Determine the [X, Y] coordinate at the center of the cell enclosing the given text.  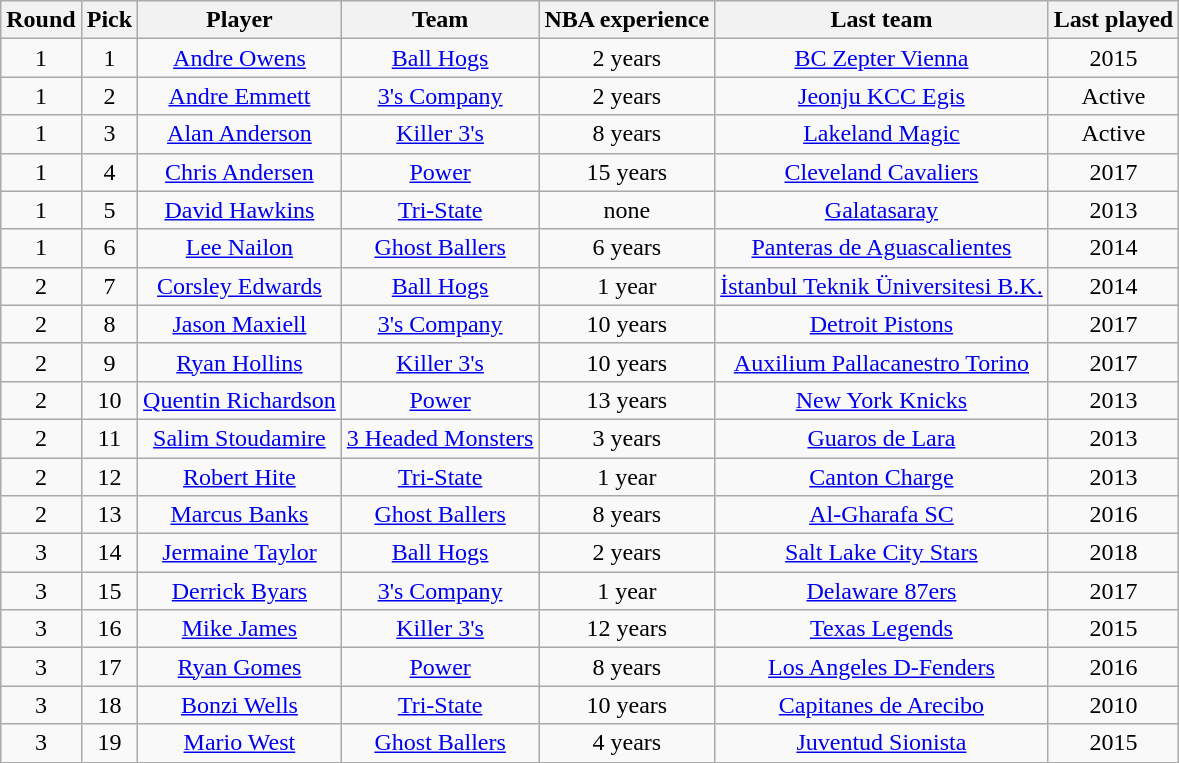
17 [109, 667]
7 [109, 286]
Panteras de Aguascalientes [882, 248]
BC Zepter Vienna [882, 58]
Lee Nailon [240, 248]
Al-Gharafa SC [882, 515]
Andre Emmett [240, 96]
19 [109, 743]
6 [109, 248]
Capitanes de Arecibo [882, 705]
Robert Hite [240, 477]
Andre Owens [240, 58]
Bonzi Wells [240, 705]
Los Angeles D-Fenders [882, 667]
3 Headed Monsters [440, 438]
10 [109, 400]
Cleveland Cavaliers [882, 172]
Mike James [240, 629]
Salim Stoudamire [240, 438]
Lakeland Magic [882, 134]
Marcus Banks [240, 515]
14 [109, 553]
New York Knicks [882, 400]
Pick [109, 20]
İstanbul Teknik Üniversitesi B.K. [882, 286]
Ryan Gomes [240, 667]
none [627, 210]
13 years [627, 400]
9 [109, 362]
Last team [882, 20]
Jermaine Taylor [240, 553]
12 years [627, 629]
Quentin Richardson [240, 400]
Detroit Pistons [882, 324]
Delaware 87ers [882, 591]
2018 [1113, 553]
Galatasaray [882, 210]
Guaros de Lara [882, 438]
4 years [627, 743]
Canton Charge [882, 477]
Ryan Hollins [240, 362]
Mario West [240, 743]
Alan Anderson [240, 134]
Corsley Edwards [240, 286]
Team [440, 20]
6 years [627, 248]
15 [109, 591]
2010 [1113, 705]
8 [109, 324]
5 [109, 210]
Jeonju KCC Egis [882, 96]
Chris Andersen [240, 172]
3 years [627, 438]
Texas Legends [882, 629]
16 [109, 629]
12 [109, 477]
15 years [627, 172]
NBA experience [627, 20]
Player [240, 20]
18 [109, 705]
Last played [1113, 20]
Jason Maxiell [240, 324]
Auxilium Pallacanestro Torino [882, 362]
Round [41, 20]
Juventud Sionista [882, 743]
4 [109, 172]
David Hawkins [240, 210]
Salt Lake City Stars [882, 553]
11 [109, 438]
Derrick Byars [240, 591]
13 [109, 515]
